Scan for the cell matching the given text and deliver its [X, Y] coordinate at center. 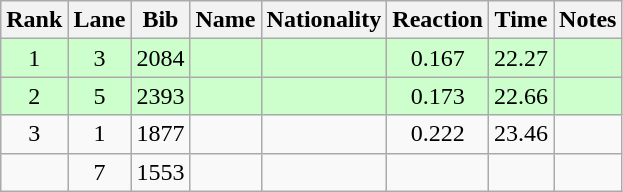
Nationality [324, 20]
0.167 [438, 58]
2084 [160, 58]
2393 [160, 96]
7 [100, 172]
5 [100, 96]
Lane [100, 20]
1877 [160, 134]
0.173 [438, 96]
22.27 [520, 58]
Name [226, 20]
2 [34, 96]
Reaction [438, 20]
Notes [588, 20]
Time [520, 20]
1553 [160, 172]
Rank [34, 20]
Bib [160, 20]
0.222 [438, 134]
23.46 [520, 134]
22.66 [520, 96]
